Determine the [X, Y] coordinate at the center of the cell enclosing the given text.  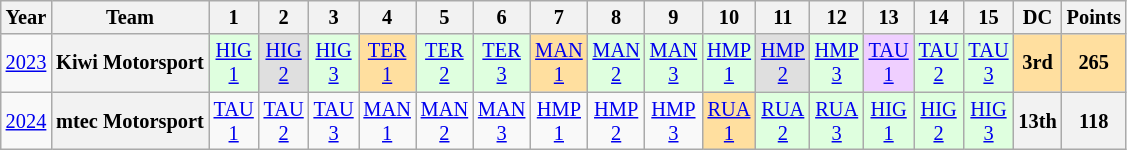
10 [729, 17]
RUA2 [783, 121]
Year [26, 17]
Points [1094, 17]
9 [674, 17]
RUA3 [837, 121]
14 [939, 17]
2024 [26, 121]
5 [444, 17]
6 [502, 17]
4 [386, 17]
13th [1037, 121]
3rd [1037, 63]
Kiwi Motorsport [130, 63]
265 [1094, 63]
2023 [26, 63]
2 [284, 17]
RUA1 [729, 121]
1 [234, 17]
15 [989, 17]
DC [1037, 17]
3 [334, 17]
mtec Motorsport [130, 121]
8 [616, 17]
TER3 [502, 63]
TER1 [386, 63]
13 [889, 17]
TER2 [444, 63]
11 [783, 17]
118 [1094, 121]
12 [837, 17]
Team [130, 17]
7 [558, 17]
